Find where the given text appears and provide that cell's center as [X, Y] coordinate. 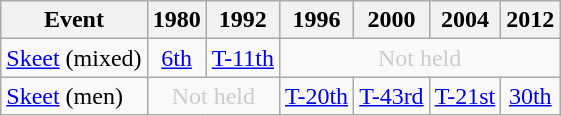
30th [530, 96]
1996 [316, 20]
Skeet (mixed) [74, 58]
T-21st [465, 96]
2004 [465, 20]
6th [176, 58]
T-11th [242, 58]
T-43rd [392, 96]
2000 [392, 20]
Skeet (men) [74, 96]
1980 [176, 20]
2012 [530, 20]
Event [74, 20]
T-20th [316, 96]
1992 [242, 20]
